Capture the cell that displays the provided text and extract its (X, Y) central coordinate. 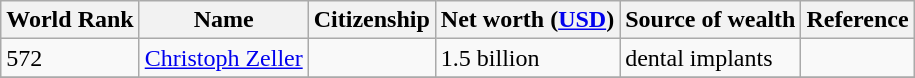
Citizenship (372, 20)
Name (224, 20)
Christoph Zeller (224, 58)
1.5 billion (527, 58)
dental implants (710, 58)
Source of wealth (710, 20)
Net worth (USD) (527, 20)
World Rank (70, 20)
572 (70, 58)
Reference (858, 20)
